Output the (X, Y) coordinate of the center of the cell containing the given text.  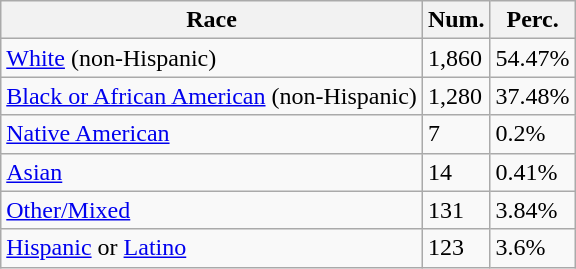
Native American (212, 134)
0.2% (532, 134)
14 (456, 172)
Hispanic or Latino (212, 248)
7 (456, 134)
37.48% (532, 96)
54.47% (532, 58)
Num. (456, 20)
123 (456, 248)
White (non-Hispanic) (212, 58)
131 (456, 210)
3.6% (532, 248)
Asian (212, 172)
Race (212, 20)
0.41% (532, 172)
Other/Mixed (212, 210)
Perc. (532, 20)
1,280 (456, 96)
Black or African American (non-Hispanic) (212, 96)
1,860 (456, 58)
3.84% (532, 210)
